Provide the [X, Y] coordinate of the cell's center where the given text is located.  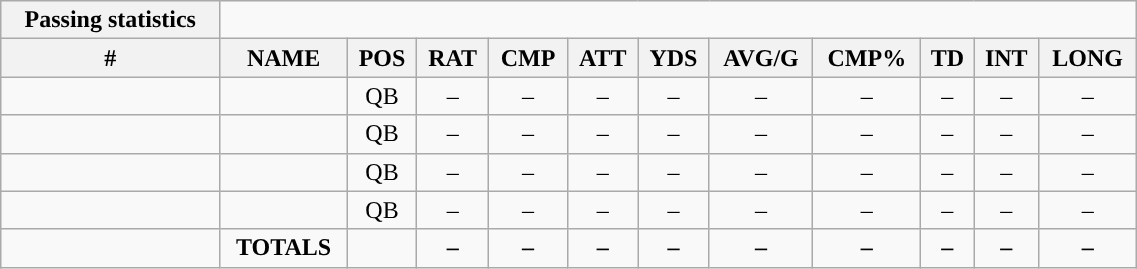
LONG [1088, 58]
CMP [528, 58]
YDS [674, 58]
# [110, 58]
NAME [284, 58]
CMP% [867, 58]
POS [382, 58]
TOTALS [284, 248]
AVG/G [761, 58]
Passing statistics [110, 20]
ATT [603, 58]
RAT [453, 58]
TD [948, 58]
INT [1006, 58]
